Search for the cell housing the specified text and yield its [x, y] center coordinate. 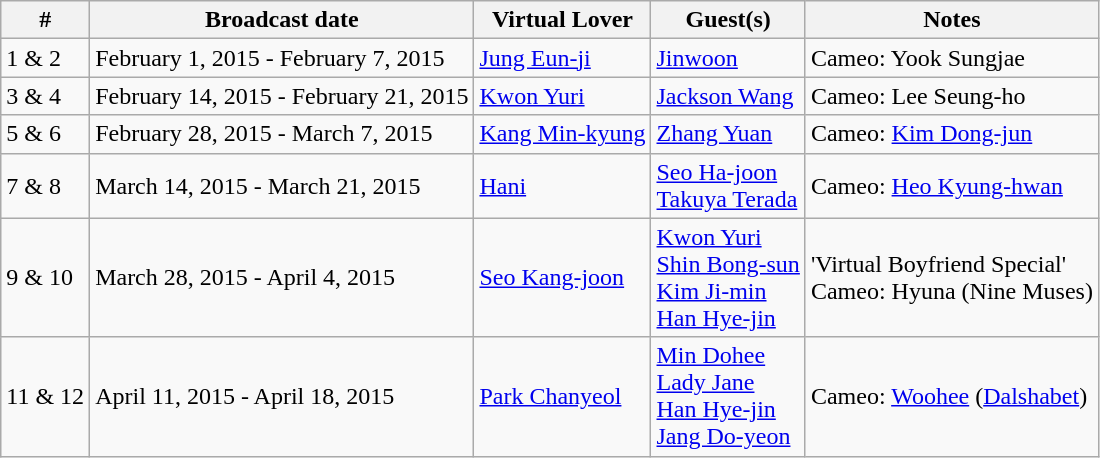
9 & 10 [46, 278]
Cameo: Woohee (Dalshabet) [952, 396]
Jackson Wang [728, 96]
11 & 12 [46, 396]
Cameo: Heo Kyung-hwan [952, 186]
Virtual Lover [562, 20]
5 & 6 [46, 134]
1 & 2 [46, 58]
Seo Kang-joon [562, 278]
'Virtual Boyfriend Special'Cameo: Hyuna (Nine Muses) [952, 278]
3 & 4 [46, 96]
Park Chanyeol [562, 396]
Kang Min-kyung [562, 134]
Seo Ha-joonTakuya Terada [728, 186]
Cameo: Kim Dong-jun [952, 134]
Hani [562, 186]
Jinwoon [728, 58]
April 11, 2015 - April 18, 2015 [282, 396]
# [46, 20]
February 14, 2015 - February 21, 2015 [282, 96]
March 14, 2015 - March 21, 2015 [282, 186]
7 & 8 [46, 186]
Cameo: Lee Seung-ho [952, 96]
Zhang Yuan [728, 134]
Guest(s) [728, 20]
Cameo: Yook Sungjae [952, 58]
Kwon Yuri [562, 96]
February 1, 2015 - February 7, 2015 [282, 58]
Notes [952, 20]
February 28, 2015 - March 7, 2015 [282, 134]
Broadcast date [282, 20]
March 28, 2015 - April 4, 2015 [282, 278]
Kwon YuriShin Bong-sunKim Ji-minHan Hye-jin [728, 278]
Min DoheeLady JaneHan Hye-jinJang Do-yeon [728, 396]
Jung Eun-ji [562, 58]
